Extract the (X, Y) coordinate from the center of the cell holding the provided text.  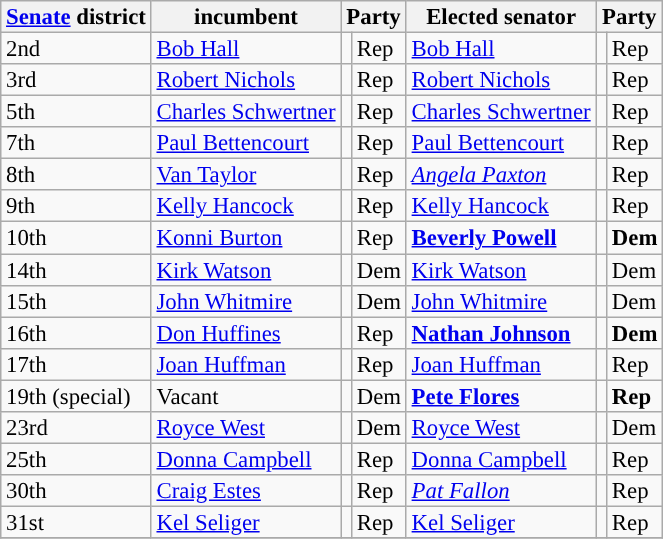
Nathan Johnson (501, 333)
15th (76, 301)
9th (76, 206)
Senate district (76, 17)
8th (76, 175)
16th (76, 333)
2nd (76, 49)
5th (76, 112)
7th (76, 143)
Pete Flores (501, 396)
Vacant (246, 396)
19th (special) (76, 396)
Angela Paxton (501, 175)
14th (76, 270)
17th (76, 364)
Craig Estes (246, 491)
30th (76, 491)
25th (76, 459)
31st (76, 522)
23rd (76, 428)
incumbent (246, 17)
3rd (76, 80)
Pat Fallon (501, 491)
Van Taylor (246, 175)
10th (76, 238)
Konni Burton (246, 238)
Don Huffines (246, 333)
Elected senator (501, 17)
Beverly Powell (501, 238)
